From the cell containing the given text, extract its center point as (X, Y) coordinate. 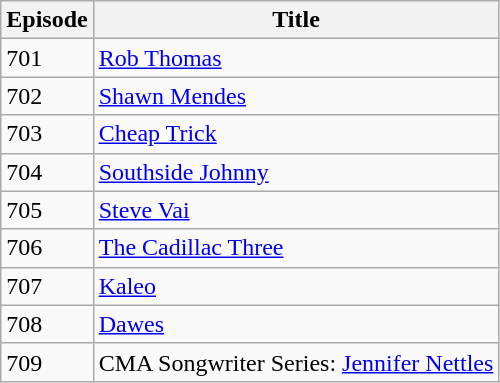
701 (47, 58)
Rob Thomas (296, 58)
702 (47, 96)
Title (296, 20)
706 (47, 248)
705 (47, 210)
CMA Songwriter Series: Jennifer Nettles (296, 362)
Cheap Trick (296, 134)
Southside Johnny (296, 172)
708 (47, 324)
707 (47, 286)
Shawn Mendes (296, 96)
Steve Vai (296, 210)
704 (47, 172)
Kaleo (296, 286)
Episode (47, 20)
Dawes (296, 324)
709 (47, 362)
703 (47, 134)
The Cadillac Three (296, 248)
